Search for the cell housing the specified text and yield its (x, y) center coordinate. 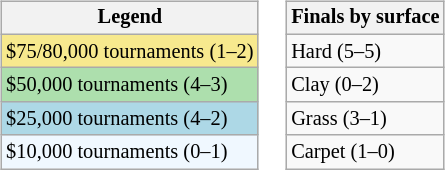
Finals by surface (365, 18)
$75/80,000 tournaments (1–2) (130, 51)
Clay (0–2) (365, 85)
Carpet (1–0) (365, 152)
$25,000 tournaments (4–2) (130, 119)
$10,000 tournaments (0–1) (130, 152)
Hard (5–5) (365, 51)
Grass (3–1) (365, 119)
$50,000 tournaments (4–3) (130, 85)
Legend (130, 18)
